Find where the given text appears and provide that cell's center as (x, y) coordinate. 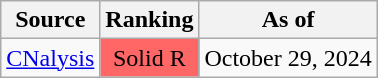
Solid R (150, 58)
Ranking (150, 20)
As of (288, 20)
CNalysis (50, 58)
Source (50, 20)
October 29, 2024 (288, 58)
